Provide the [X, Y] coordinate of the cell's center where the given text is located.  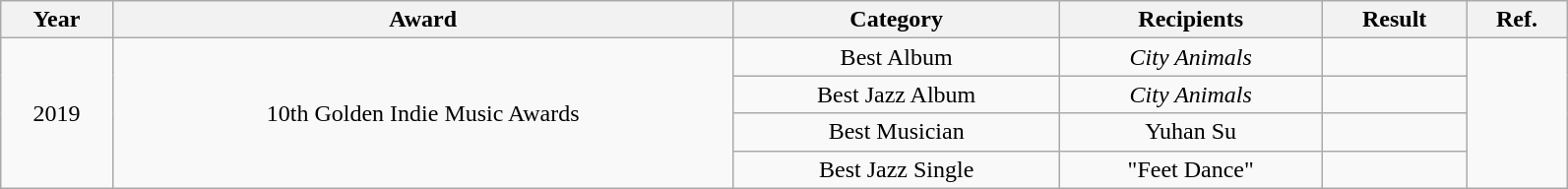
2019 [57, 113]
10th Golden Indie Music Awards [423, 113]
Best Musician [896, 132]
Category [896, 20]
Best Jazz Album [896, 94]
Yuhan Su [1191, 132]
Year [57, 20]
Result [1394, 20]
"Feet Dance" [1191, 169]
Award [423, 20]
Best Album [896, 57]
Best Jazz Single [896, 169]
Recipients [1191, 20]
Ref. [1517, 20]
